Search for the cell housing the specified text and yield its (X, Y) center coordinate. 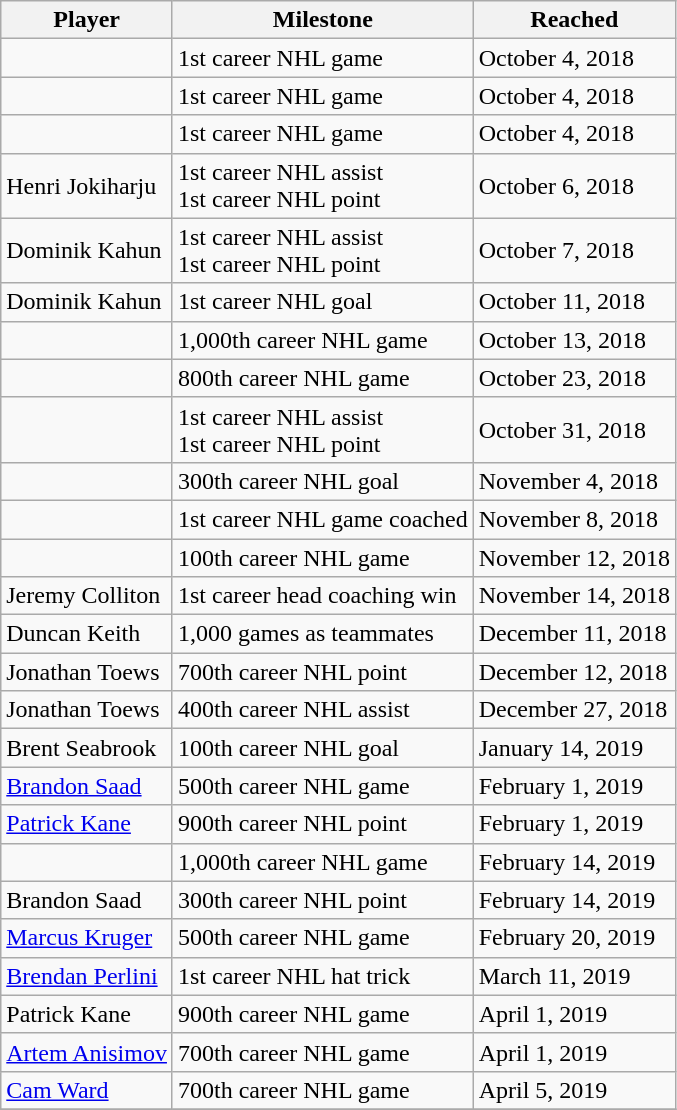
November 4, 2018 (574, 481)
Artem Anisimov (87, 1052)
900th career NHL point (322, 824)
January 14, 2019 (574, 748)
October 7, 2018 (574, 250)
700th career NHL point (322, 672)
October 23, 2018 (574, 378)
February 20, 2019 (574, 938)
March 11, 2019 (574, 976)
Reached (574, 20)
October 11, 2018 (574, 302)
800th career NHL game (322, 378)
Cam Ward (87, 1090)
1,000 games as teammates (322, 634)
December 11, 2018 (574, 634)
Jeremy Colliton (87, 596)
November 12, 2018 (574, 557)
Duncan Keith (87, 634)
November 14, 2018 (574, 596)
900th career NHL game (322, 1014)
300th career NHL point (322, 900)
300th career NHL goal (322, 481)
Player (87, 20)
October 6, 2018 (574, 186)
Brendan Perlini (87, 976)
100th career NHL game (322, 557)
100th career NHL goal (322, 748)
December 12, 2018 (574, 672)
April 5, 2019 (574, 1090)
Milestone (322, 20)
Brent Seabrook (87, 748)
1st career head coaching win (322, 596)
December 27, 2018 (574, 710)
1st career NHL game coached (322, 519)
October 31, 2018 (574, 430)
Henri Jokiharju (87, 186)
November 8, 2018 (574, 519)
400th career NHL assist (322, 710)
1st career NHL hat trick (322, 976)
1st career NHL goal (322, 302)
October 13, 2018 (574, 340)
Marcus Kruger (87, 938)
